Scan for the cell matching the given text and deliver its [X, Y] coordinate at center. 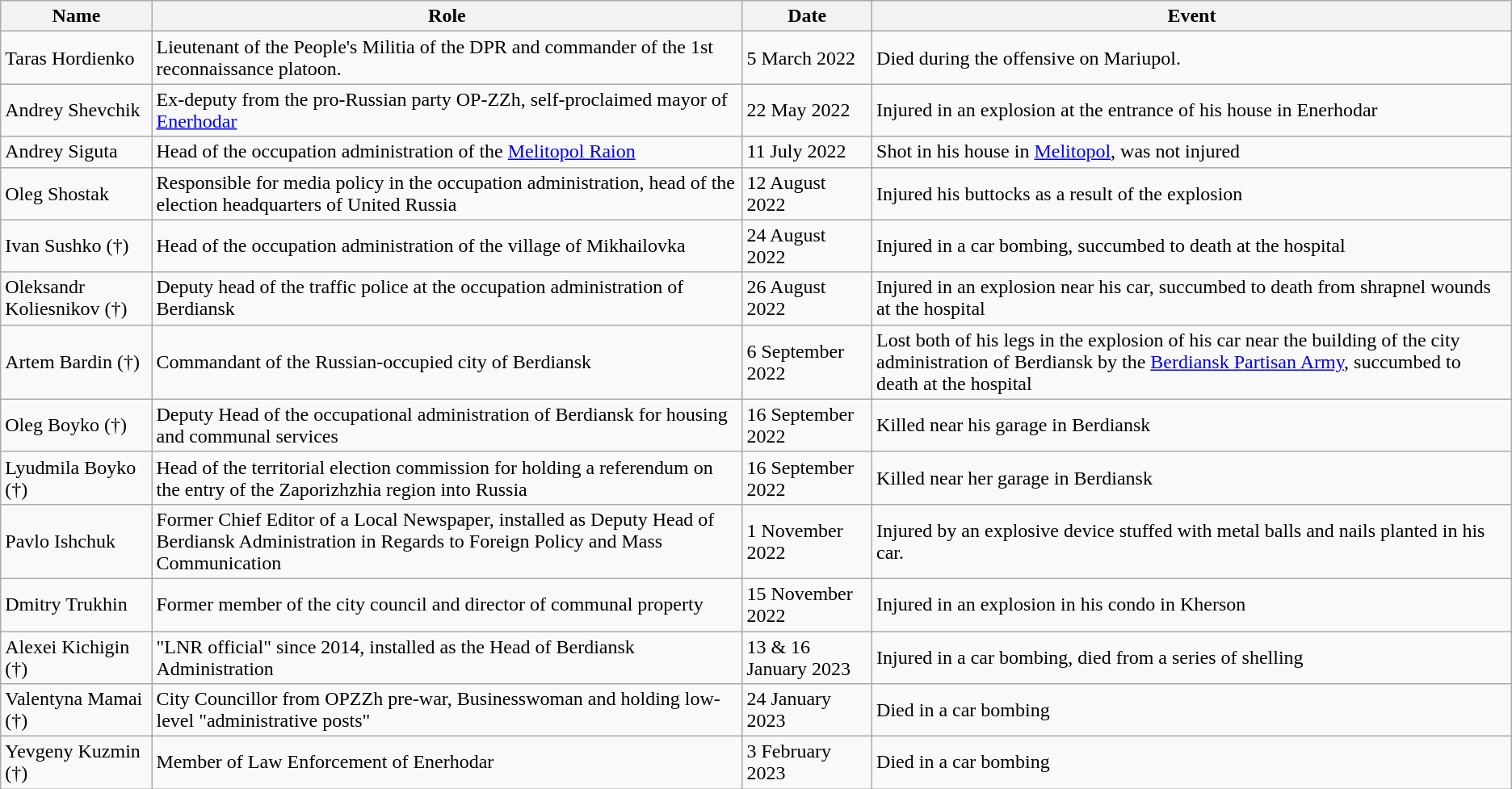
Injured in an explosion near his car, succumbed to death from shrapnel wounds at the hospital [1192, 299]
Head of the occupation administration of the Melitopol Raion [447, 152]
11 July 2022 [808, 152]
Date [808, 16]
Pavlo Ishchuk [76, 541]
Artem Bardin (†) [76, 362]
Shot in his house in Melitopol, was not injured [1192, 152]
Valentyna Mamai (†) [76, 711]
Member of Law Enforcement of Enerhodar [447, 762]
Injured in an explosion in his condo in Kherson [1192, 604]
Commandant of the Russian-occupied city of Berdiansk [447, 362]
6 September 2022 [808, 362]
13 & 16 January 2023 [808, 657]
"LNR official" since 2014, installed as the Head of Berdiansk Administration [447, 657]
Name [76, 16]
5 March 2022 [808, 58]
26 August 2022 [808, 299]
Injured in an explosion at the entrance of his house in Enerhodar [1192, 110]
Responsible for media policy in the occupation administration, head of the election headquarters of United Russia [447, 194]
22 May 2022 [808, 110]
Killed near her garage in Berdiansk [1192, 478]
Dmitry Trukhin [76, 604]
Oleg Boyko (†) [76, 425]
Lieutenant of the People's Militia of the DPR and commander of the 1st reconnaissance platoon. [447, 58]
Yevgeny Kuzmin (†) [76, 762]
Former Chief Editor of a Local Newspaper, installed as Deputy Head of Berdiansk Administration in Regards to Foreign Policy and Mass Communication [447, 541]
15 November 2022 [808, 604]
Injured in a car bombing, died from a series of shelling [1192, 657]
Taras Hordienko [76, 58]
Role [447, 16]
Head of the occupation administration of the village of Mikhailovka [447, 246]
1 November 2022 [808, 541]
Head of the territorial election commission for holding a referendum on the entry of the Zaporizhzhia region into Russia [447, 478]
24 January 2023 [808, 711]
12 August 2022 [808, 194]
Former member of the city council and director of communal property [447, 604]
Oleksandr Koliesnikov (†) [76, 299]
24 August 2022 [808, 246]
3 February 2023 [808, 762]
Died during the offensive on Mariupol. [1192, 58]
Andrey Shevchik [76, 110]
Event [1192, 16]
Ivan Sushko (†) [76, 246]
Alexei Kichigin (†) [76, 657]
Deputy Head of the occupational administration of Berdiansk for housing and communal services [447, 425]
Deputy head of the traffic police at the occupation administration of Berdiansk [447, 299]
Injured his buttocks as a result of the explosion [1192, 194]
Killed near his garage in Berdiansk [1192, 425]
Lyudmila Boyko (†) [76, 478]
City Councillor from OPZZh pre-war, Businesswoman and holding low-level "administrative posts" [447, 711]
Oleg Shostak [76, 194]
Injured in a car bombing, succumbed to death at the hospital [1192, 246]
Injured by an explosive device stuffed with metal balls and nails planted in his car. [1192, 541]
Ex-deputy from the pro-Russian party OP-ZZh, self-proclaimed mayor of Enerhodar [447, 110]
Andrey Siguta [76, 152]
